Locate the cell with the specified text and output its [x, y] center coordinate. 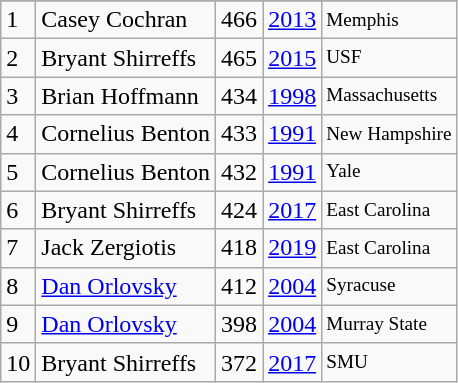
9 [18, 324]
434 [240, 96]
412 [240, 286]
Brian Hoffmann [126, 96]
Syracuse [389, 286]
Jack Zergiotis [126, 248]
USF [389, 58]
466 [240, 20]
1998 [292, 96]
424 [240, 210]
8 [18, 286]
1 [18, 20]
433 [240, 134]
2019 [292, 248]
2 [18, 58]
10 [18, 362]
Casey Cochran [126, 20]
SMU [389, 362]
Yale [389, 172]
418 [240, 248]
4 [18, 134]
465 [240, 58]
5 [18, 172]
2013 [292, 20]
3 [18, 96]
Massachusetts [389, 96]
372 [240, 362]
432 [240, 172]
Memphis [389, 20]
2015 [292, 58]
398 [240, 324]
6 [18, 210]
New Hampshire [389, 134]
Murray State [389, 324]
7 [18, 248]
